Identify which cell holds the provided text, then report its (x, y) central coordinate. 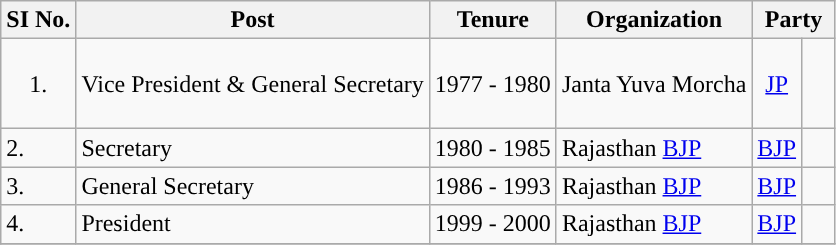
Vice President & General Secretary (252, 84)
SI No. (38, 20)
3. (38, 186)
Organization (654, 20)
1977 - 1980 (492, 84)
JP (777, 84)
1980 - 1985 (492, 148)
2. (38, 148)
Party (794, 20)
1986 - 1993 (492, 186)
Tenure (492, 20)
General Secretary (252, 186)
Secretary (252, 148)
Janta Yuva Morcha (654, 84)
1. (38, 84)
1999 - 2000 (492, 224)
Post (252, 20)
President (252, 224)
4. (38, 224)
